Identify which cell holds the provided text, then report its (X, Y) central coordinate. 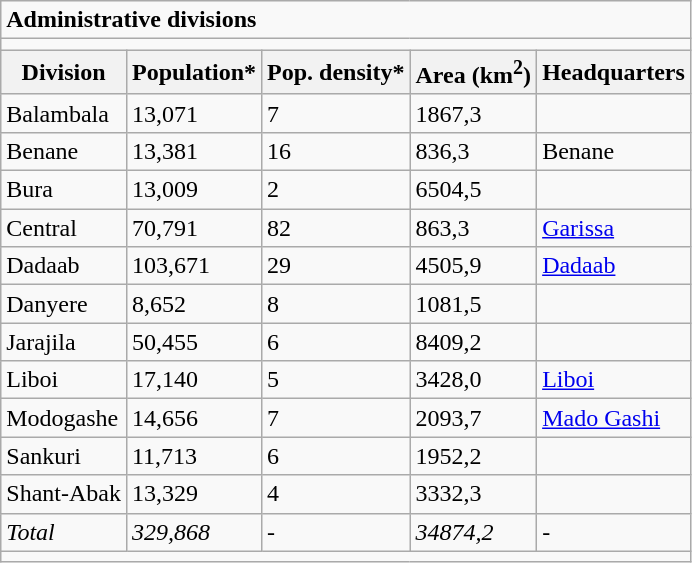
Headquarters (614, 72)
Population* (194, 72)
8 (336, 304)
Sankuri (64, 456)
50,455 (194, 342)
14,656 (194, 418)
6504,5 (474, 190)
82 (336, 228)
Total (64, 532)
Modogashe (64, 418)
Garissa (614, 228)
11,713 (194, 456)
70,791 (194, 228)
Administrative divisions (346, 20)
2093,7 (474, 418)
2 (336, 190)
8409,2 (474, 342)
836,3 (474, 151)
5 (336, 380)
1081,5 (474, 304)
13,381 (194, 151)
8,652 (194, 304)
3428,0 (474, 380)
17,140 (194, 380)
16 (336, 151)
863,3 (474, 228)
Central (64, 228)
329,868 (194, 532)
103,671 (194, 266)
Danyere (64, 304)
Pop. density* (336, 72)
3332,3 (474, 494)
Area (km2) (474, 72)
Jarajila (64, 342)
1952,2 (474, 456)
Shant-Abak (64, 494)
4 (336, 494)
Bura (64, 190)
34874,2 (474, 532)
13,009 (194, 190)
13,071 (194, 113)
4505,9 (474, 266)
Division (64, 72)
Balambala (64, 113)
29 (336, 266)
13,329 (194, 494)
Mado Gashi (614, 418)
1867,3 (474, 113)
